Search for the cell housing the specified text and yield its (X, Y) center coordinate. 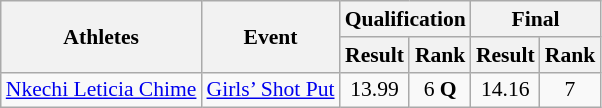
Girls’ Shot Put (270, 90)
Qualification (406, 19)
6 Q (440, 90)
7 (570, 90)
Nkechi Leticia Chime (102, 90)
14.16 (506, 90)
Athletes (102, 36)
Final (536, 19)
13.99 (375, 90)
Event (270, 36)
